Return [X, Y] of the center of cell containing provided text 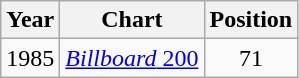
Year [30, 20]
71 [251, 58]
Position [251, 20]
Billboard 200 [132, 58]
Chart [132, 20]
1985 [30, 58]
